Determine the (X, Y) coordinate at the center of the cell enclosing the given text.  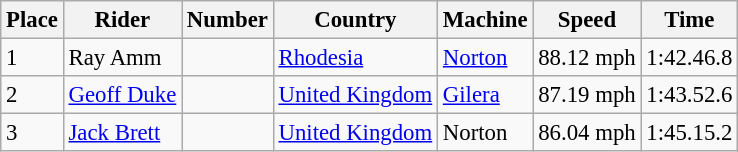
1:45.15.2 (690, 133)
Jack Brett (122, 133)
1:43.52.6 (690, 95)
Speed (587, 20)
87.19 mph (587, 95)
2 (32, 95)
Number (228, 20)
Ray Amm (122, 58)
Rider (122, 20)
Place (32, 20)
3 (32, 133)
1:42.46.8 (690, 58)
Country (355, 20)
1 (32, 58)
Machine (486, 20)
Rhodesia (355, 58)
Time (690, 20)
86.04 mph (587, 133)
88.12 mph (587, 58)
Gilera (486, 95)
Geoff Duke (122, 95)
